Identify which cell holds the provided text, then report its [X, Y] central coordinate. 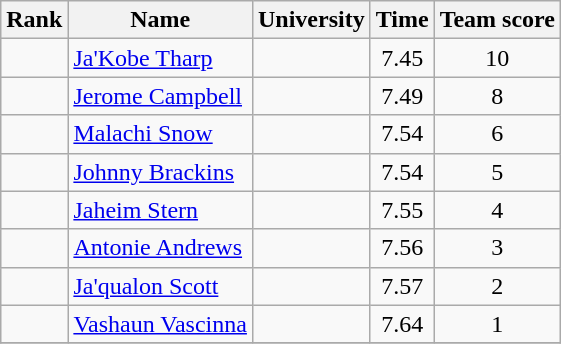
Malachi Snow [160, 134]
7.56 [402, 248]
Rank [34, 20]
Team score [497, 20]
Antonie Andrews [160, 248]
Jaheim Stern [160, 210]
8 [497, 96]
Ja'Kobe Tharp [160, 58]
Johnny Brackins [160, 172]
2 [497, 286]
7.64 [402, 324]
Vashaun Vascinna [160, 324]
University [311, 20]
7.57 [402, 286]
6 [497, 134]
7.49 [402, 96]
7.45 [402, 58]
Time [402, 20]
3 [497, 248]
1 [497, 324]
10 [497, 58]
Ja'qualon Scott [160, 286]
4 [497, 210]
Jerome Campbell [160, 96]
5 [497, 172]
7.55 [402, 210]
Name [160, 20]
